Determine the (x, y) coordinate at the center of the cell enclosing the given text.  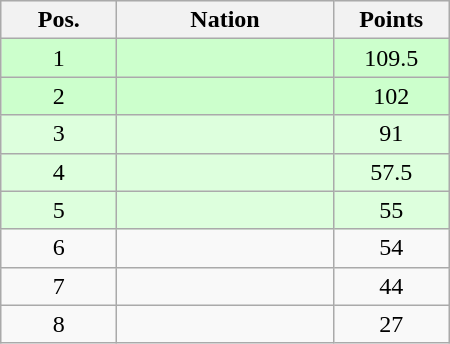
Points (391, 20)
7 (59, 286)
3 (59, 134)
Nation (225, 20)
Pos. (59, 20)
44 (391, 286)
4 (59, 172)
5 (59, 210)
91 (391, 134)
55 (391, 210)
1 (59, 58)
8 (59, 324)
57.5 (391, 172)
2 (59, 96)
109.5 (391, 58)
102 (391, 96)
6 (59, 248)
27 (391, 324)
54 (391, 248)
